Return (x, y) of the center of cell containing provided text 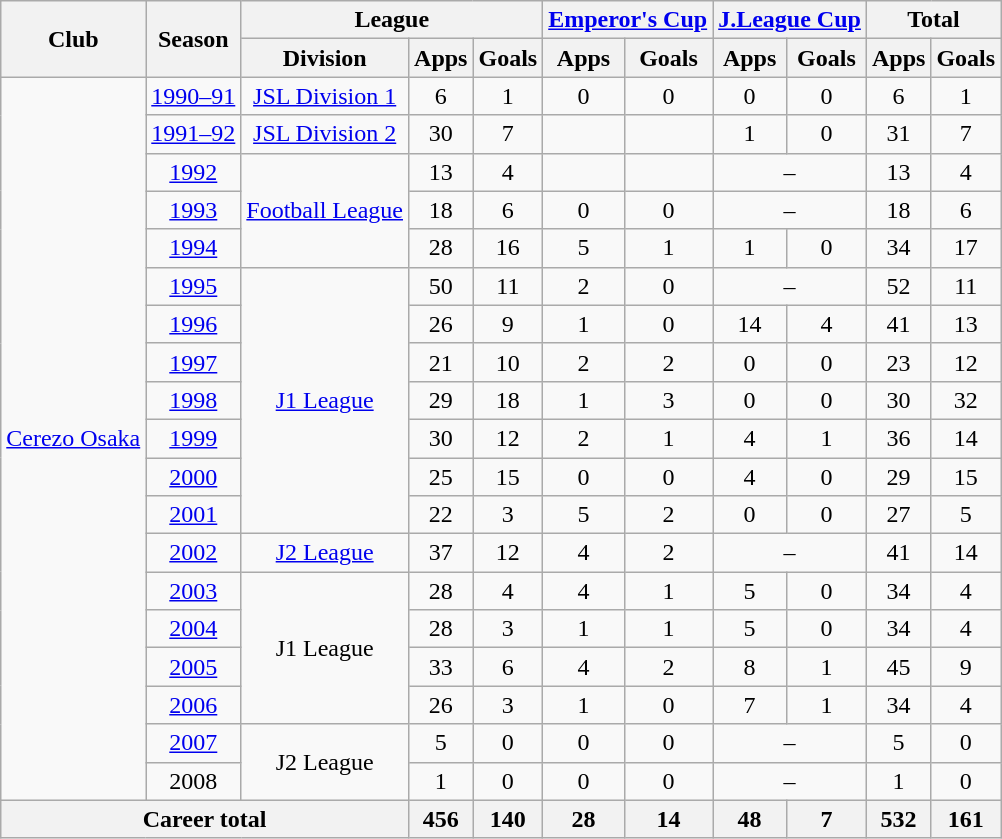
21 (441, 362)
1993 (194, 210)
1992 (194, 172)
1994 (194, 248)
Emperor's Cup (628, 20)
140 (508, 819)
J.League Cup (790, 20)
36 (898, 438)
37 (441, 553)
32 (966, 400)
2007 (194, 743)
JSL Division 2 (325, 134)
1996 (194, 324)
532 (898, 819)
2000 (194, 477)
1997 (194, 362)
45 (898, 667)
17 (966, 248)
JSL Division 1 (325, 96)
48 (750, 819)
2006 (194, 705)
2002 (194, 553)
Career total (205, 819)
2001 (194, 515)
2003 (194, 591)
1999 (194, 438)
2004 (194, 629)
2008 (194, 781)
161 (966, 819)
League (392, 20)
1991–92 (194, 134)
8 (750, 667)
22 (441, 515)
Season (194, 39)
23 (898, 362)
2005 (194, 667)
31 (898, 134)
50 (441, 286)
16 (508, 248)
Total (933, 20)
Club (74, 39)
Cerezo Osaka (74, 438)
Football League (325, 210)
Division (325, 58)
1998 (194, 400)
456 (441, 819)
25 (441, 477)
10 (508, 362)
1990–91 (194, 96)
1995 (194, 286)
33 (441, 667)
52 (898, 286)
27 (898, 515)
